Locate the cell with the specified text and output its [X, Y] center coordinate. 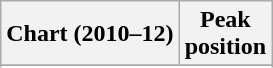
Chart (2010–12) [90, 34]
Peakposition [225, 34]
